Locate the cell with the specified text and output its [X, Y] center coordinate. 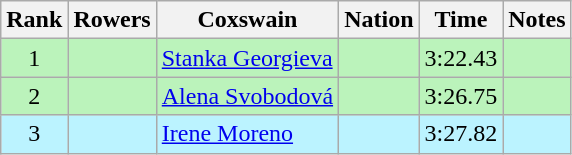
Irene Moreno [247, 134]
2 [34, 96]
Stanka Georgieva [247, 58]
3:22.43 [461, 58]
Time [461, 20]
Coxswain [247, 20]
3 [34, 134]
Nation [379, 20]
1 [34, 58]
Rank [34, 20]
Notes [537, 20]
Rowers [112, 20]
3:26.75 [461, 96]
3:27.82 [461, 134]
Alena Svobodová [247, 96]
